Search for the cell housing the specified text and yield its (x, y) center coordinate. 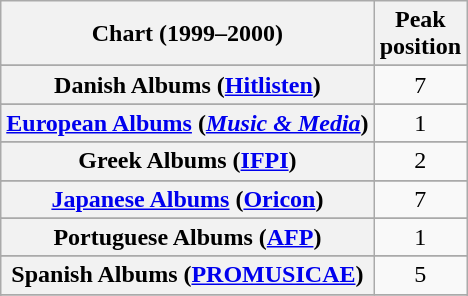
Peakposition (420, 34)
Japanese Albums (Oricon) (188, 199)
European Albums (Music & Media) (188, 123)
Portuguese Albums (AFP) (188, 237)
Danish Albums (Hitlisten) (188, 85)
Greek Albums (IFPI) (188, 161)
5 (420, 275)
2 (420, 161)
Chart (1999–2000) (188, 34)
Spanish Albums (PROMUSICAE) (188, 275)
